Output the (x, y) coordinate of the center of the cell containing the given text.  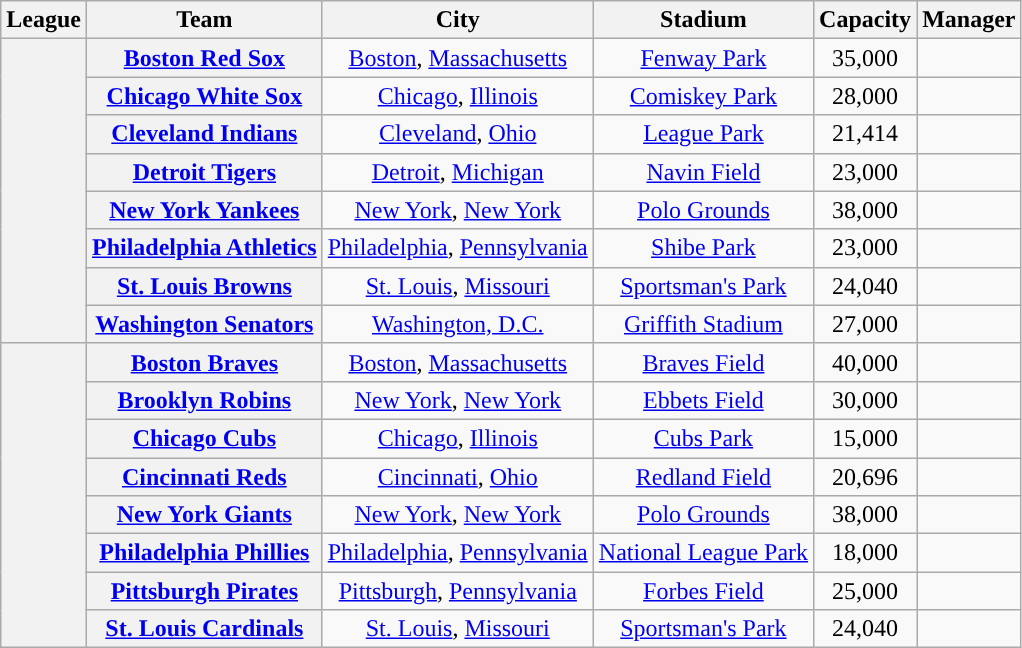
Pittsburgh, Pennsylvania (458, 591)
Stadium (703, 20)
Brooklyn Robins (204, 400)
20,696 (866, 477)
St. Louis Cardinals (204, 629)
Redland Field (703, 477)
27,000 (866, 324)
18,000 (866, 553)
Cleveland Indians (204, 134)
Manager (969, 20)
15,000 (866, 438)
Philadelphia Phillies (204, 553)
Team (204, 20)
League (44, 20)
Boston Red Sox (204, 58)
Braves Field (703, 362)
21,414 (866, 134)
Fenway Park (703, 58)
Chicago White Sox (204, 96)
25,000 (866, 591)
Comiskey Park (703, 96)
League Park (703, 134)
Ebbets Field (703, 400)
Cubs Park (703, 438)
40,000 (866, 362)
Philadelphia Athletics (204, 248)
St. Louis Browns (204, 286)
National League Park (703, 553)
Detroit Tigers (204, 172)
Cincinnati, Ohio (458, 477)
Cleveland, Ohio (458, 134)
Washington Senators (204, 324)
Shibe Park (703, 248)
Detroit, Michigan (458, 172)
City (458, 20)
28,000 (866, 96)
Capacity (866, 20)
Chicago Cubs (204, 438)
Pittsburgh Pirates (204, 591)
Boston Braves (204, 362)
35,000 (866, 58)
Navin Field (703, 172)
New York Giants (204, 515)
Washington, D.C. (458, 324)
Griffith Stadium (703, 324)
30,000 (866, 400)
New York Yankees (204, 210)
Forbes Field (703, 591)
Cincinnati Reds (204, 477)
